Find where the given text appears and provide that cell's center as [x, y] coordinate. 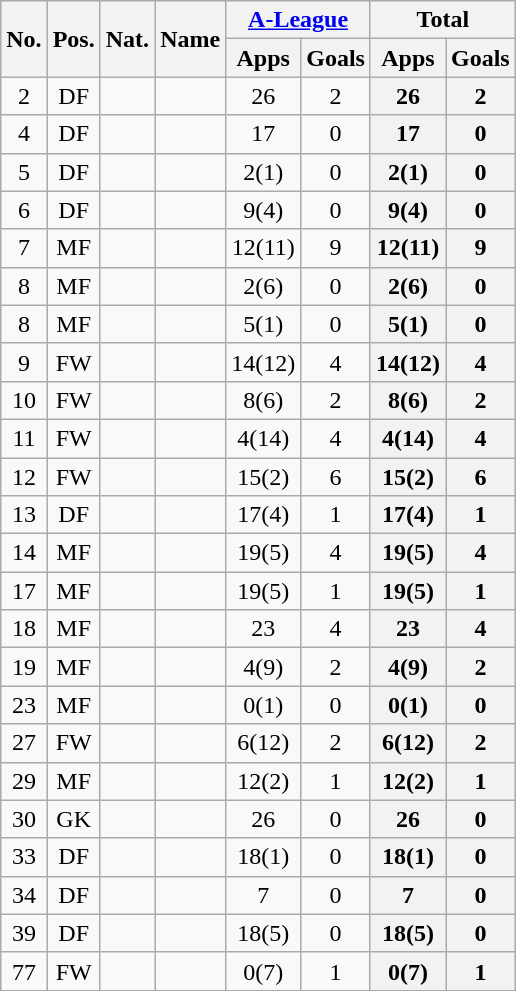
13 [24, 515]
39 [24, 933]
5 [24, 172]
No. [24, 39]
77 [24, 971]
Pos. [74, 39]
Name [190, 39]
33 [24, 857]
18 [24, 629]
10 [24, 400]
34 [24, 895]
12 [24, 477]
19 [24, 667]
Nat. [127, 39]
Total [442, 20]
GK [74, 819]
A-League [298, 20]
11 [24, 438]
27 [24, 743]
30 [24, 819]
29 [24, 781]
14 [24, 553]
